Capture the cell that displays the provided text and extract its (x, y) central coordinate. 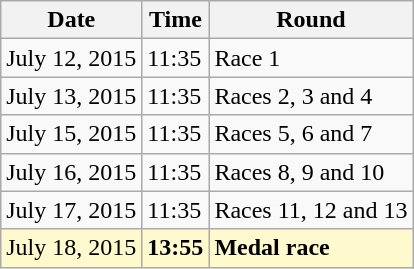
July 18, 2015 (72, 248)
Races 11, 12 and 13 (311, 210)
July 16, 2015 (72, 172)
Races 8, 9 and 10 (311, 172)
Race 1 (311, 58)
Time (176, 20)
Date (72, 20)
July 15, 2015 (72, 134)
Medal race (311, 248)
Round (311, 20)
13:55 (176, 248)
July 17, 2015 (72, 210)
July 12, 2015 (72, 58)
Races 2, 3 and 4 (311, 96)
July 13, 2015 (72, 96)
Races 5, 6 and 7 (311, 134)
